Return the (X, Y) coordinate for the center point of the cell that contains the specified text.  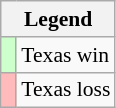
Texas loss (66, 90)
Texas win (66, 55)
Legend (58, 19)
